Identify which cell holds the provided text, then report its [x, y] central coordinate. 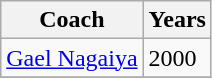
Years [177, 20]
Gael Nagaiya [72, 58]
2000 [177, 58]
Coach [72, 20]
